Locate the cell with the specified text and output its (X, Y) center coordinate. 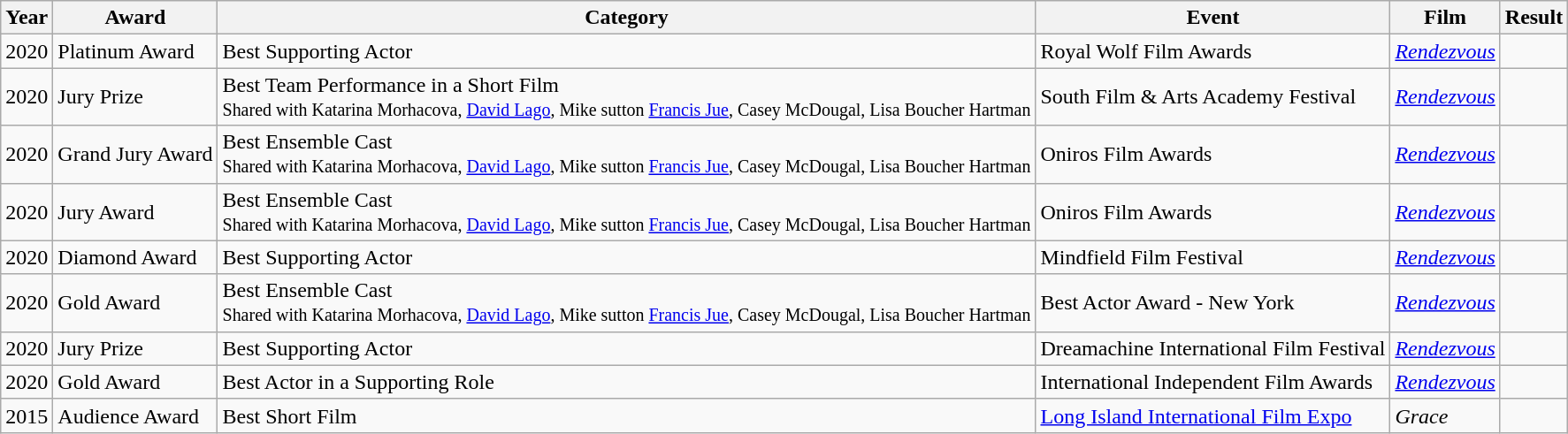
Award (135, 18)
Best Team Performance in a Short FilmShared with Katarina Morhacova, David Lago, Mike sutton Francis Jue, Casey McDougal, Lisa Boucher Hartman (626, 97)
Best Actor Award - New York (1213, 302)
International Independent Film Awards (1213, 382)
Year (27, 18)
Grand Jury Award (135, 154)
Film (1445, 18)
Best Short Film (626, 415)
Category (626, 18)
South Film & Arts Academy Festival (1213, 97)
Royal Wolf Film Awards (1213, 51)
Dreamachine International Film Festival (1213, 348)
Jury Award (135, 212)
Platinum Award (135, 51)
Long Island International Film Expo (1213, 415)
Best Actor in a Supporting Role (626, 382)
Event (1213, 18)
Result (1534, 18)
Audience Award (135, 415)
Mindfield Film Festival (1213, 257)
Diamond Award (135, 257)
Grace (1445, 415)
2015 (27, 415)
